Search for the cell housing the specified text and yield its [x, y] center coordinate. 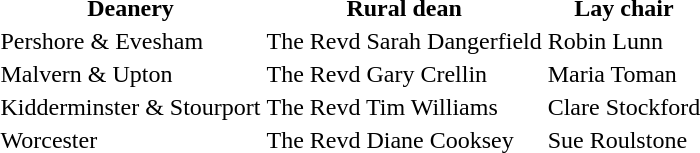
The Revd Sarah Dangerfield [404, 41]
The Revd Tim Williams [404, 107]
The Revd Gary Crellin [404, 74]
